Search for the cell housing the specified text and yield its [x, y] center coordinate. 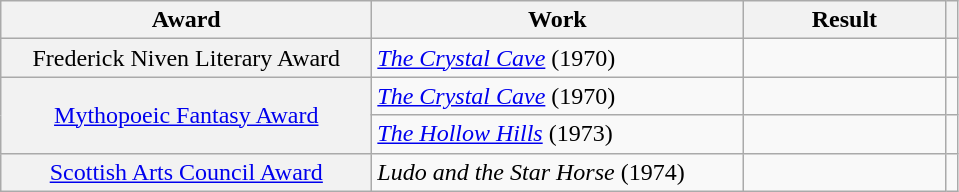
Work [558, 20]
Scottish Arts Council Award [186, 172]
Result [844, 20]
Mythopoeic Fantasy Award [186, 115]
The Hollow Hills (1973) [558, 134]
Award [186, 20]
Frederick Niven Literary Award [186, 58]
Ludo and the Star Horse (1974) [558, 172]
